Return the (X, Y) coordinate for the center point of the cell that contains the specified text.  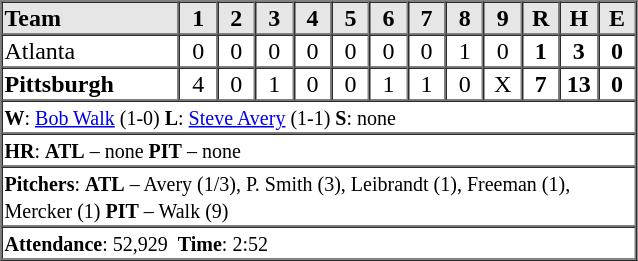
R (541, 18)
H (579, 18)
8 (465, 18)
W: Bob Walk (1-0) L: Steve Avery (1-1) S: none (319, 116)
E (617, 18)
Pitchers: ATL – Avery (1/3), P. Smith (3), Leibrandt (1), Freeman (1), Mercker (1) PIT – Walk (9) (319, 196)
2 (236, 18)
Pittsburgh (91, 84)
HR: ATL – none PIT – none (319, 150)
9 (503, 18)
Attendance: 52,929 Time: 2:52 (319, 242)
6 (388, 18)
X (503, 84)
Team (91, 18)
5 (350, 18)
Atlanta (91, 50)
13 (579, 84)
